Capture the cell that displays the provided text and extract its (X, Y) central coordinate. 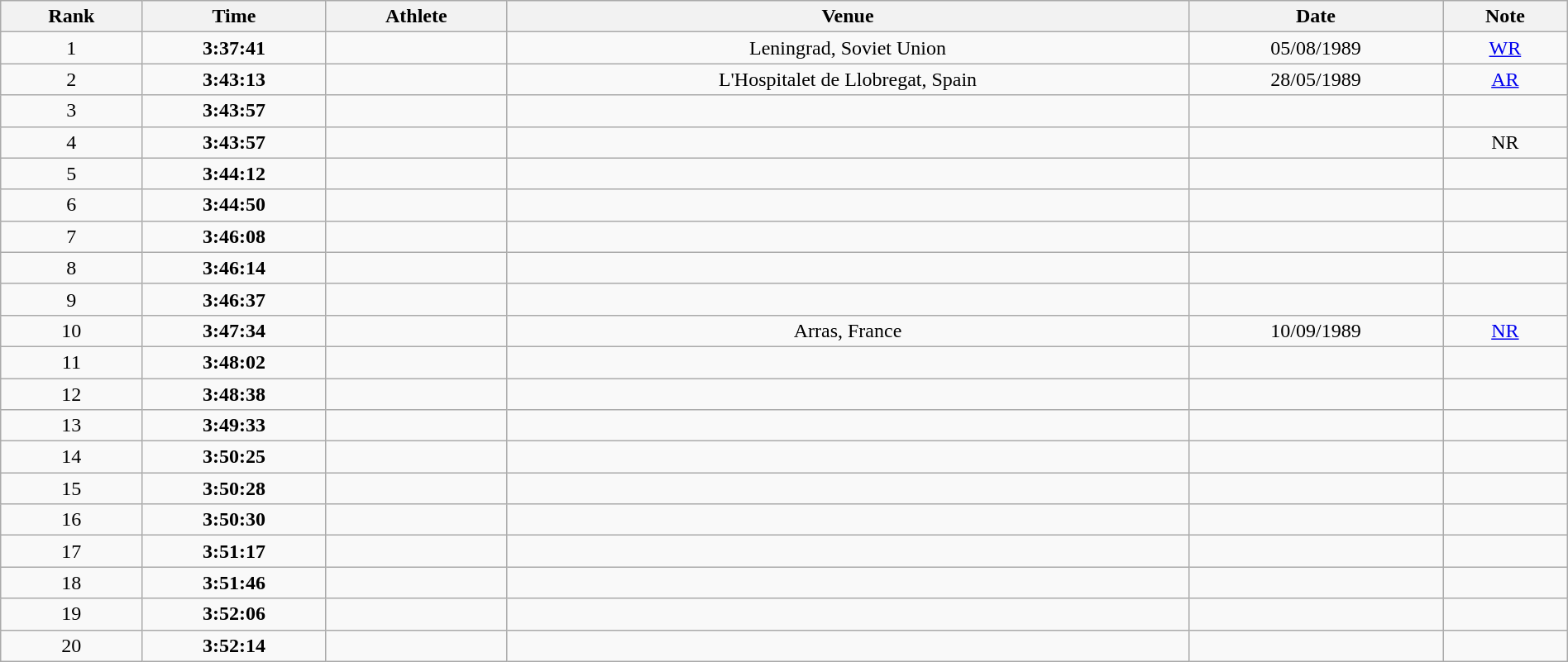
14 (71, 457)
9 (71, 299)
Note (1505, 17)
3:51:17 (234, 551)
3:49:33 (234, 426)
7 (71, 236)
Leningrad, Soviet Union (849, 48)
3:52:14 (234, 645)
10/09/1989 (1315, 331)
5 (71, 174)
13 (71, 426)
16 (71, 520)
3:50:25 (234, 457)
3:48:38 (234, 394)
Athlete (417, 17)
8 (71, 268)
3:44:50 (234, 205)
Venue (849, 17)
17 (71, 551)
3:46:37 (234, 299)
4 (71, 142)
15 (71, 488)
3:37:41 (234, 48)
11 (71, 362)
AR (1505, 79)
Date (1315, 17)
18 (71, 583)
Arras, France (849, 331)
L'Hospitalet de Llobregat, Spain (849, 79)
3:51:46 (234, 583)
3:50:30 (234, 520)
3 (71, 111)
10 (71, 331)
3:48:02 (234, 362)
3:46:08 (234, 236)
19 (71, 614)
28/05/1989 (1315, 79)
1 (71, 48)
Rank (71, 17)
3:52:06 (234, 614)
3:46:14 (234, 268)
2 (71, 79)
3:44:12 (234, 174)
05/08/1989 (1315, 48)
WR (1505, 48)
Time (234, 17)
3:43:13 (234, 79)
20 (71, 645)
12 (71, 394)
6 (71, 205)
3:50:28 (234, 488)
3:47:34 (234, 331)
